Identify which cell holds the provided text, then report its [X, Y] central coordinate. 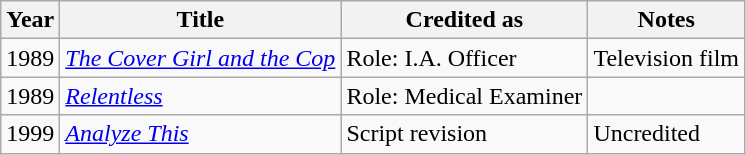
1999 [30, 134]
Title [200, 20]
Notes [666, 20]
The Cover Girl and the Cop [200, 58]
Credited as [464, 20]
Script revision [464, 134]
Role: Medical Examiner [464, 96]
Analyze This [200, 134]
Year [30, 20]
Role: I.A. Officer [464, 58]
Uncredited [666, 134]
Television film [666, 58]
Relentless [200, 96]
